Provide the (X, Y) coordinate of the cell's center where the given text is located.  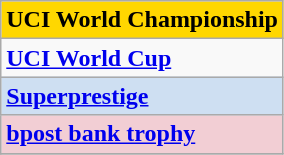
UCI World Championship (142, 20)
Superprestige (142, 96)
UCI World Cup (142, 58)
bpost bank trophy (142, 134)
